Capture the cell that displays the provided text and extract its (x, y) central coordinate. 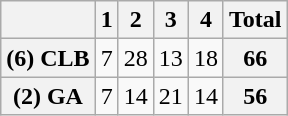
1 (106, 20)
(6) CLB (48, 58)
66 (255, 58)
Total (255, 20)
28 (136, 58)
2 (136, 20)
56 (255, 96)
21 (170, 96)
(2) GA (48, 96)
18 (206, 58)
3 (170, 20)
13 (170, 58)
4 (206, 20)
